For the text-containing cell, return its midpoint in (x, y) coordinate format. 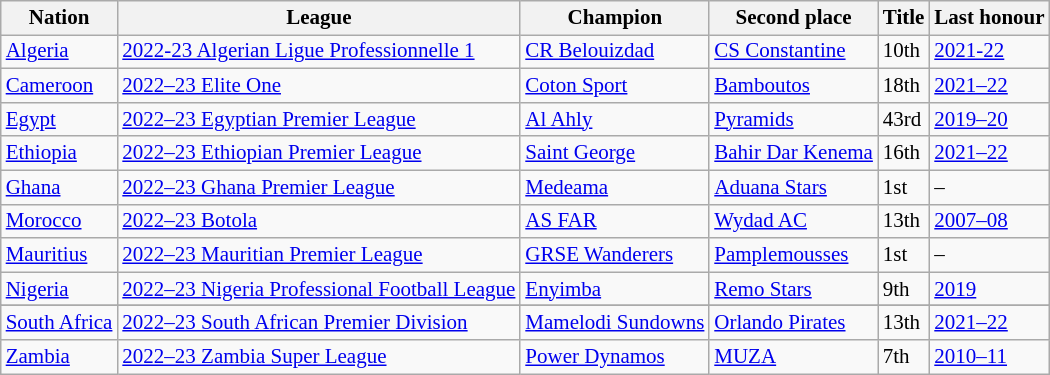
2019 (989, 289)
2019–20 (989, 119)
43rd (904, 119)
Last honour (989, 18)
Zambia (60, 357)
7th (904, 357)
League (318, 18)
Algeria (60, 52)
Ethiopia (60, 153)
Al Ahly (614, 119)
Nation (60, 18)
Aduana Stars (793, 187)
Mamelodi Sundowns (614, 323)
Orlando Pirates (793, 323)
Pyramids (793, 119)
Coton Sport (614, 86)
Remo Stars (793, 289)
2022–23 Egyptian Premier League (318, 119)
10th (904, 52)
Champion (614, 18)
Enyimba (614, 289)
South Africa (60, 323)
Second place (793, 18)
Morocco (60, 221)
2022–23 Elite One (318, 86)
Ghana (60, 187)
2022–23 Botola (318, 221)
2022–23 Ghana Premier League (318, 187)
2022–23 Zambia Super League (318, 357)
Power Dynamos (614, 357)
18th (904, 86)
2022–23 Mauritian Premier League (318, 255)
2010–11 (989, 357)
Saint George (614, 153)
GRSE Wanderers (614, 255)
Medeama (614, 187)
2022-23 Algerian Ligue Professionnelle 1 (318, 52)
2022–23 Nigeria Professional Football League (318, 289)
Pamplemousses (793, 255)
Cameroon (60, 86)
2021-22 (989, 52)
9th (904, 289)
Bahir Dar Kenema (793, 153)
MUZA (793, 357)
2022–23 South African Premier Division (318, 323)
Title (904, 18)
2022–23 Ethiopian Premier League (318, 153)
2007–08 (989, 221)
16th (904, 153)
CS Constantine (793, 52)
Bamboutos (793, 86)
Mauritius (60, 255)
CR Belouizdad (614, 52)
AS FAR (614, 221)
Nigeria (60, 289)
Egypt (60, 119)
Wydad AC (793, 221)
